Provide the [x, y] coordinate of the cell's center where the given text is located.  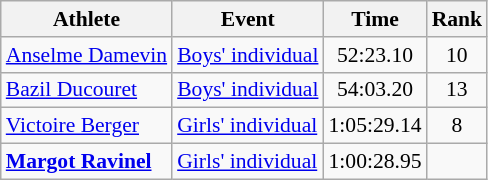
13 [458, 90]
1:05:29.14 [374, 126]
Rank [458, 19]
10 [458, 55]
54:03.20 [374, 90]
Event [248, 19]
8 [458, 126]
Time [374, 19]
Margot Ravinel [86, 162]
52:23.10 [374, 55]
1:00:28.95 [374, 162]
Victoire Berger [86, 126]
Bazil Ducouret [86, 90]
Athlete [86, 19]
Anselme Damevin [86, 55]
